Search for the cell housing the specified text and yield its [X, Y] center coordinate. 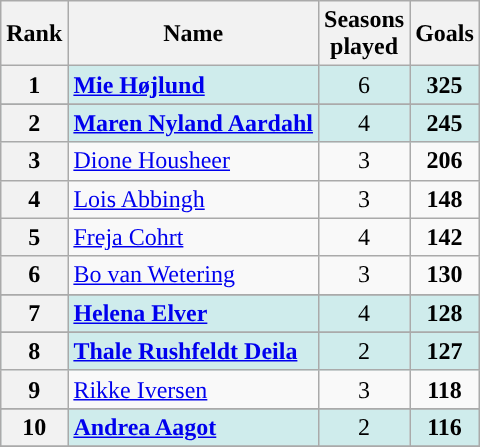
8 [34, 351]
Helena Elver [194, 313]
128 [445, 313]
10 [34, 427]
Thale Rushfeldt Deila [194, 351]
7 [34, 313]
5 [34, 237]
Rank [34, 34]
9 [34, 389]
118 [445, 389]
127 [445, 351]
Rikke Iversen [194, 389]
206 [445, 161]
148 [445, 199]
245 [445, 123]
142 [445, 237]
Goals [445, 34]
325 [445, 85]
1 [34, 85]
Freja Cohrt [194, 237]
130 [445, 275]
Maren Nyland Aardahl [194, 123]
Dione Housheer [194, 161]
Mie Højlund [194, 85]
Bo van Wetering [194, 275]
Andrea Aagot [194, 427]
116 [445, 427]
Name [194, 34]
Seasonsplayed [364, 34]
Lois Abbingh [194, 199]
